For the text-containing cell, return its midpoint in (X, Y) coordinate format. 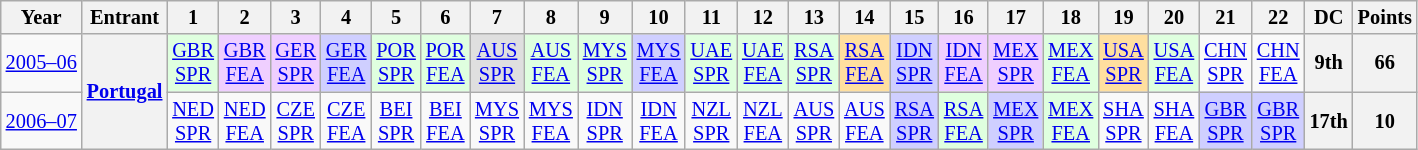
14 (864, 17)
9 (605, 17)
BEISPR (396, 121)
UAEFEA (763, 63)
13 (814, 17)
UAESPR (711, 63)
17 (1016, 17)
22 (1278, 17)
CHNFEA (1278, 63)
9th (1329, 63)
Portugal (125, 92)
BEIFEA (446, 121)
2006–07 (42, 121)
GERSPR (295, 63)
NZLFEA (763, 121)
20 (1174, 17)
USASPR (1123, 63)
NZLSPR (711, 121)
CZESPR (295, 121)
4 (346, 17)
19 (1123, 17)
66 (1385, 63)
NEDFEA (245, 121)
5 (396, 17)
Year (42, 17)
CZEFEA (346, 121)
3 (295, 17)
2005–06 (42, 63)
1 (193, 17)
8 (551, 17)
7 (497, 17)
CHNSPR (1226, 63)
11 (711, 17)
SHASPR (1123, 121)
15 (914, 17)
12 (763, 17)
21 (1226, 17)
18 (1070, 17)
NEDSPR (193, 121)
Points (1385, 17)
17th (1329, 121)
GBRFEA (245, 63)
DC (1329, 17)
6 (446, 17)
2 (245, 17)
16 (964, 17)
PORSPR (396, 63)
USAFEA (1174, 63)
SHAFEA (1174, 121)
GERFEA (346, 63)
PORFEA (446, 63)
Entrant (125, 17)
